Return [X, Y] of the center of cell containing provided text 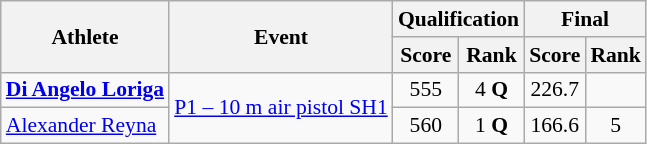
1 Q [492, 126]
560 [426, 126]
166.6 [554, 126]
5 [616, 126]
4 Q [492, 90]
Qualification [458, 19]
P1 – 10 m air pistol SH1 [281, 108]
Alexander Reyna [85, 126]
555 [426, 90]
226.7 [554, 90]
Event [281, 36]
Di Angelo Loriga [85, 90]
Final [585, 19]
Athlete [85, 36]
